Provide the (X, Y) coordinate of the cell's center where the given text is located.  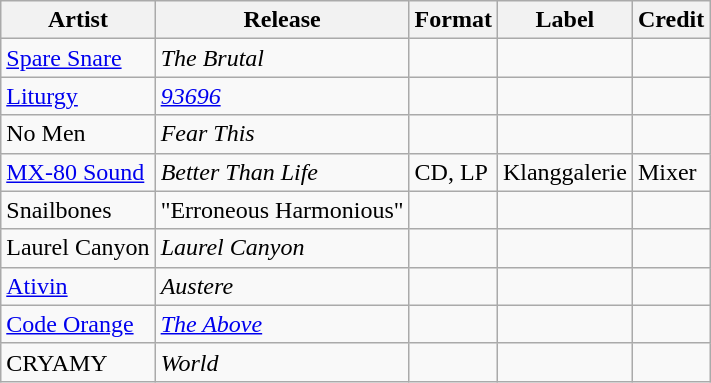
MX-80 Sound (78, 172)
Code Orange (78, 324)
Austere (282, 286)
Klanggalerie (564, 172)
Label (564, 20)
"Erroneous Harmonious" (282, 210)
Mixer (670, 172)
The Above (282, 324)
Snailbones (78, 210)
Spare Snare (78, 58)
Release (282, 20)
Artist (78, 20)
Format (453, 20)
Credit (670, 20)
No Men (78, 134)
Ativin (78, 286)
Better Than Life (282, 172)
93696 (282, 96)
The Brutal (282, 58)
CRYAMY (78, 362)
World (282, 362)
CD, LP (453, 172)
Liturgy (78, 96)
Fear This (282, 134)
